From the cell containing the given text, extract its center point as [X, Y] coordinate. 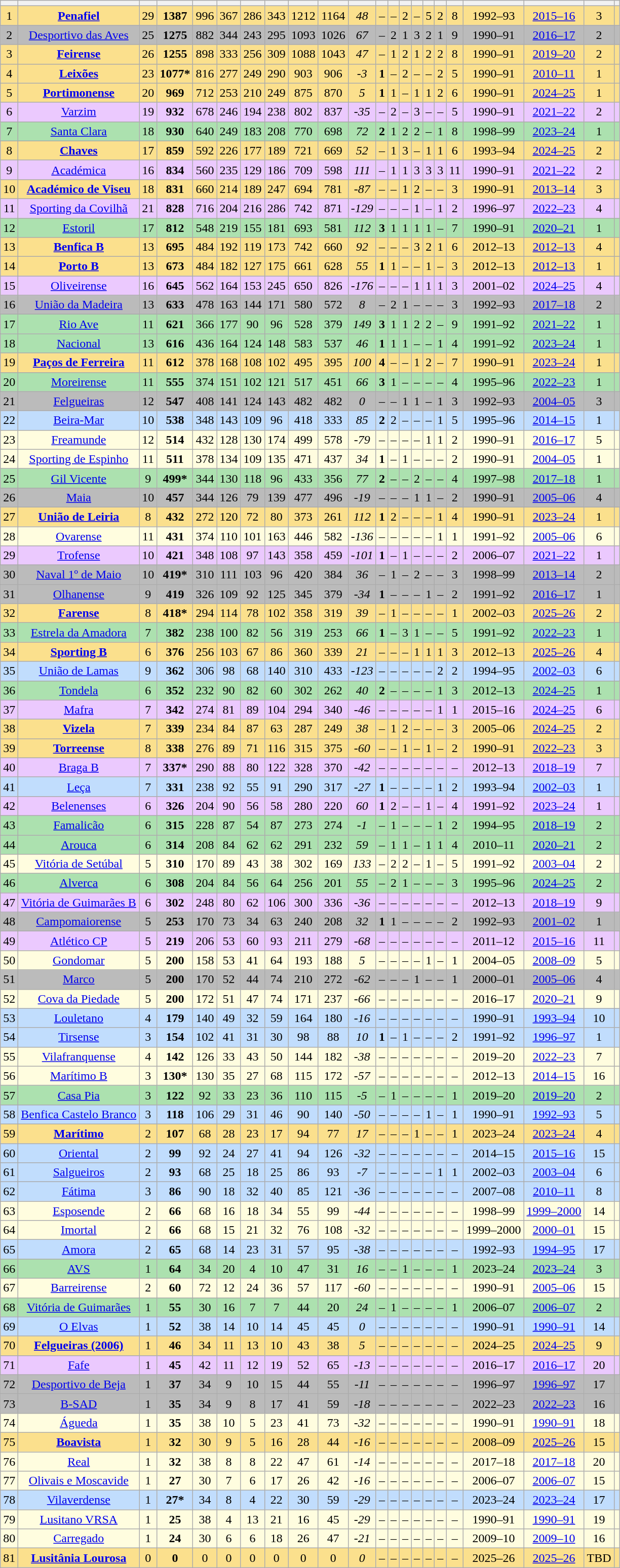
Porto B [79, 266]
419* [175, 575]
496 [333, 497]
181 [277, 227]
770 [303, 131]
562 [205, 286]
1997–98 [493, 478]
812 [175, 227]
373 [303, 517]
547 [175, 401]
828 [175, 208]
Real [79, 1461]
338 [175, 748]
-7 [362, 1172]
2007–08 [493, 1192]
Casa Pia [79, 1095]
-35 [362, 112]
Vilafranquense [79, 1056]
343 [277, 16]
421 [175, 556]
192 [229, 247]
366 [205, 324]
Olivais e Moscavide [79, 1481]
180 [333, 1018]
342 [175, 710]
837 [333, 112]
154 [175, 1037]
Estrela da Amadora [79, 633]
240 [303, 922]
Felgueiras (2006) [79, 1346]
Farense [79, 613]
418* [175, 613]
Freamunde [79, 440]
499 [303, 440]
431 [175, 536]
580 [303, 305]
709 [303, 170]
169 [333, 864]
237 [333, 999]
Moreirense [79, 382]
582 [333, 536]
Nacional [79, 343]
1212 [303, 16]
375 [333, 748]
Tirsense [79, 1037]
-79 [362, 440]
Barreirense [79, 1288]
Imortal [79, 1230]
673 [175, 266]
Sporting de Espinho [79, 459]
Portimonense [79, 93]
511 [175, 459]
Famalicão [79, 825]
235 [229, 170]
127 [252, 266]
279 [333, 941]
Marco [79, 979]
Oliveirense [79, 286]
120 [229, 517]
903 [303, 73]
Fafe [79, 1365]
243 [252, 35]
816 [205, 73]
130* [175, 1076]
499* [175, 478]
528 [303, 324]
277 [229, 73]
-176 [362, 286]
287 [303, 729]
376 [175, 652]
Belenenses [79, 806]
262 [333, 690]
142 [175, 1056]
859 [175, 150]
-34 [362, 594]
134 [229, 459]
Rio Ave [79, 324]
173 [277, 247]
Torreense [79, 748]
133 [362, 864]
Leixões [79, 73]
336 [333, 903]
-18 [362, 1403]
538 [175, 420]
419 [175, 594]
317 [333, 787]
220 [333, 806]
882 [205, 35]
Boavista [79, 1442]
537 [333, 343]
Desportivo das Aves [79, 35]
128 [229, 440]
678 [205, 112]
280 [303, 806]
Esposende [79, 1211]
Vitória de Setúbal [79, 864]
Trofense [79, 556]
802 [303, 112]
2011–12 [493, 941]
612 [175, 363]
Alverca [79, 883]
Chaves [79, 150]
572 [333, 305]
360 [303, 652]
186 [277, 170]
226 [229, 150]
650 [303, 286]
Benfica Castelo Branco [79, 1114]
194 [252, 112]
246 [229, 112]
245 [277, 286]
Gil Vicente [79, 478]
211 [303, 941]
Marítimo [79, 1133]
693 [303, 227]
-27 [362, 787]
633 [175, 305]
418 [303, 420]
Mafra [79, 710]
598 [333, 170]
306 [205, 671]
314 [175, 844]
Santa Clara [79, 131]
174 [277, 440]
193 [303, 960]
Desportivo de Beja [79, 1384]
337* [175, 767]
Maia [79, 497]
158 [205, 960]
O Elvas [79, 1326]
91 [277, 787]
1026 [333, 35]
AVS [79, 1269]
628 [333, 266]
228 [205, 825]
Beira-Mar [79, 420]
548 [205, 227]
114 [229, 613]
826 [333, 286]
-57 [362, 1076]
870 [333, 93]
1077* [175, 73]
616 [175, 343]
1164 [333, 16]
Benfica B [79, 247]
1088 [303, 54]
-11 [362, 1384]
Naval 1º de Maio [79, 575]
-66 [362, 999]
Varzim [79, 112]
261 [333, 517]
117 [333, 1288]
-62 [362, 979]
437 [333, 459]
116 [277, 748]
Carregado [79, 1539]
583 [303, 343]
-46 [362, 710]
300 [303, 903]
União da Madeira [79, 305]
216 [252, 208]
Vilaverdense [79, 1500]
75 [9, 1442]
148 [277, 343]
Olhanense [79, 594]
578 [333, 440]
-1 [362, 825]
-14 [362, 1461]
234 [205, 729]
875 [303, 93]
-101 [362, 556]
514 [175, 440]
1275 [175, 35]
309 [277, 54]
União de Leiria [79, 517]
-21 [362, 1539]
-129 [362, 208]
-13 [362, 1365]
-136 [362, 536]
Feirense [79, 54]
Penafiel [79, 16]
-87 [362, 189]
1093 [303, 35]
Vitória de Guimarães B [79, 903]
104 [277, 710]
139 [277, 497]
149 [362, 324]
151 [229, 382]
155 [252, 227]
477 [303, 497]
273 [303, 825]
382 [175, 633]
395 [333, 363]
420 [303, 575]
Leça [79, 787]
661 [303, 266]
97 [252, 556]
996 [205, 16]
Ovarense [79, 536]
Cova da Piedade [79, 999]
367 [229, 16]
27* [175, 1500]
188 [333, 960]
-42 [362, 767]
276 [205, 748]
183 [252, 131]
555 [175, 382]
95 [333, 1249]
201 [333, 883]
471 [303, 459]
70 [9, 1346]
459 [333, 556]
517 [303, 382]
119 [252, 247]
Tondela [79, 690]
384 [333, 575]
969 [175, 93]
Lusitano VRSA [79, 1519]
781 [333, 189]
721 [303, 150]
Vizela [79, 729]
331 [175, 787]
214 [229, 189]
695 [175, 247]
352 [175, 690]
560 [205, 170]
Sporting B [79, 652]
Paços de Ferreira [79, 363]
Lusitânia Lourosa [79, 1558]
669 [333, 150]
Águeda [79, 1423]
Académico de Viseu [79, 189]
898 [205, 54]
248 [205, 903]
716 [205, 208]
308 [175, 883]
Sporting da Covilhã [79, 208]
206 [205, 941]
-19 [362, 497]
478 [205, 305]
Campomaiorense [79, 922]
Académica [79, 170]
645 [175, 286]
871 [333, 208]
295 [277, 35]
906 [333, 73]
834 [175, 170]
694 [303, 189]
Oriental [79, 1153]
328 [303, 767]
698 [333, 131]
-123 [362, 671]
179 [175, 1018]
408 [205, 401]
340 [333, 710]
Amora [79, 1249]
Arouca [79, 844]
581 [333, 227]
370 [333, 767]
101 [252, 536]
B-SAD [79, 1403]
1255 [175, 54]
-44 [362, 1211]
Marítimo B [79, 1076]
União de Lamas [79, 671]
Fátima [79, 1192]
930 [175, 131]
-68 [362, 941]
621 [175, 324]
125 [277, 594]
1387 [175, 16]
Estoril [79, 227]
640 [205, 131]
175 [277, 266]
Felgueiras [79, 401]
495 [303, 363]
TBD [599, 1558]
247 [277, 189]
129 [252, 170]
Gondomar [79, 960]
446 [303, 536]
107 [175, 1133]
135 [277, 459]
712 [205, 93]
451 [333, 382]
Vitória de Guimarães [79, 1307]
141 [229, 401]
69 [9, 1326]
-50 [362, 1114]
345 [303, 594]
1043 [333, 54]
291 [303, 844]
Louletano [79, 1018]
457 [175, 497]
436 [205, 343]
362 [175, 671]
Salgueiros [79, 1172]
Braga B [79, 767]
168 [229, 363]
-5 [362, 1095]
-3 [362, 73]
153 [252, 286]
Atlético CP [79, 941]
592 [205, 150]
932 [175, 112]
831 [175, 189]
356 [333, 478]
